Provide the [x, y] coordinate of the cell's center where the given text is located.  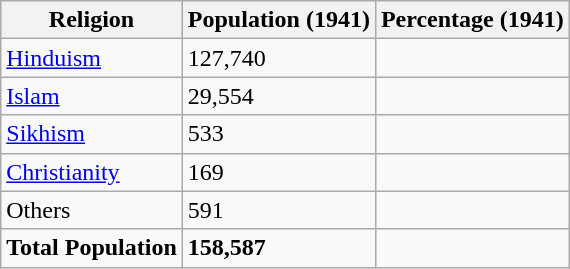
Hinduism [92, 58]
158,587 [278, 248]
Population (1941) [278, 20]
533 [278, 134]
Islam [92, 96]
169 [278, 172]
127,740 [278, 58]
Sikhism [92, 134]
Religion [92, 20]
Percentage (1941) [472, 20]
Others [92, 210]
Total Population [92, 248]
29,554 [278, 96]
591 [278, 210]
Christianity [92, 172]
